Pinpoint the cell where the given text exists, returning its (x, y) midpoint coordinate. 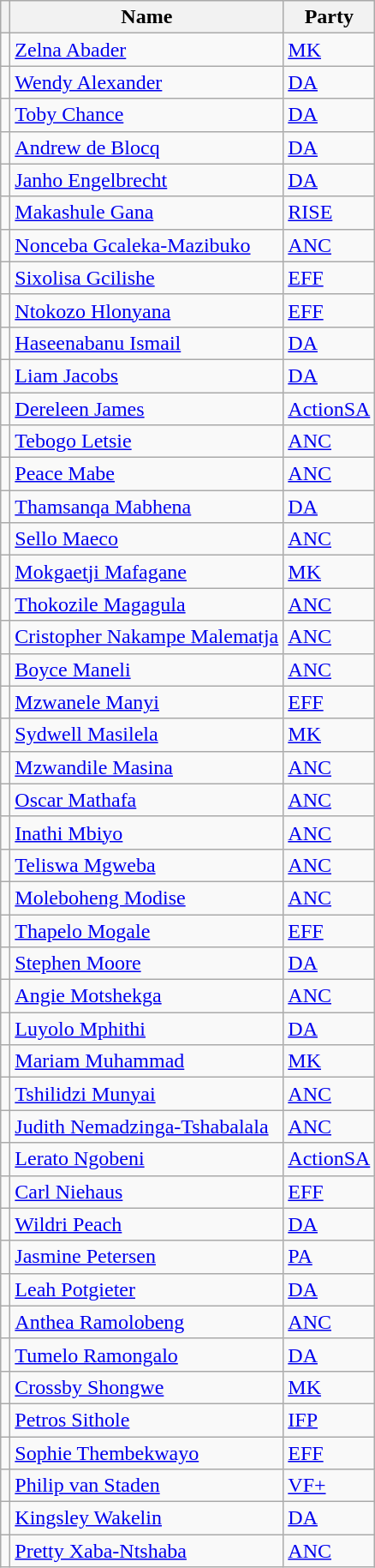
Andrew de Blocq (147, 147)
Tebogo Letsie (147, 442)
Haseenabanu Ismail (147, 343)
Wendy Alexander (147, 82)
Stephen Moore (147, 964)
Moleboheng Modise (147, 898)
Oscar Mathafa (147, 800)
Janho Engelbrecht (147, 180)
IFP (329, 1420)
Mokgaetji Mafagane (147, 572)
Philip van Staden (147, 1486)
Cristopher Nakampe Malematja (147, 637)
Makashule Gana (147, 213)
Inathi Mbiyo (147, 832)
Sophie Thembekwayo (147, 1453)
VF+ (329, 1486)
Liam Jacobs (147, 375)
Carl Niehaus (147, 1192)
Crossby Shongwe (147, 1387)
Dereleen James (147, 409)
Leah Potgieter (147, 1289)
Toby Chance (147, 115)
Angie Motshekga (147, 996)
Mzwandile Masina (147, 767)
Ntokozo Hlonyana (147, 310)
Luyolo Mphithi (147, 1029)
Thokozile Magagula (147, 604)
Pretty Xaba-Ntshaba (147, 1551)
Tshilidzi Munyai (147, 1094)
Sydwell Masilela (147, 735)
Zelna Abader (147, 50)
Teliswa Mgweba (147, 865)
Tumelo Ramongalo (147, 1355)
Nonceba Gcaleka-Mazibuko (147, 245)
Peace Mabe (147, 474)
Mariam Muhammad (147, 1061)
Sixolisa Gcilishe (147, 278)
Petros Sithole (147, 1420)
PA (329, 1257)
Thapelo Mogale (147, 930)
Thamsanqa Mabhena (147, 507)
Kingsley Wakelin (147, 1518)
Jasmine Petersen (147, 1257)
Lerato Ngobeni (147, 1159)
Sello Maeco (147, 539)
Wildri Peach (147, 1224)
Name (147, 17)
Boyce Maneli (147, 670)
RISE (329, 213)
Judith Nemadzinga-Tshabalala (147, 1126)
Party (329, 17)
Mzwanele Manyi (147, 702)
Anthea Ramolobeng (147, 1322)
